Provide the (X, Y) coordinate of the cell's center where the given text is located.  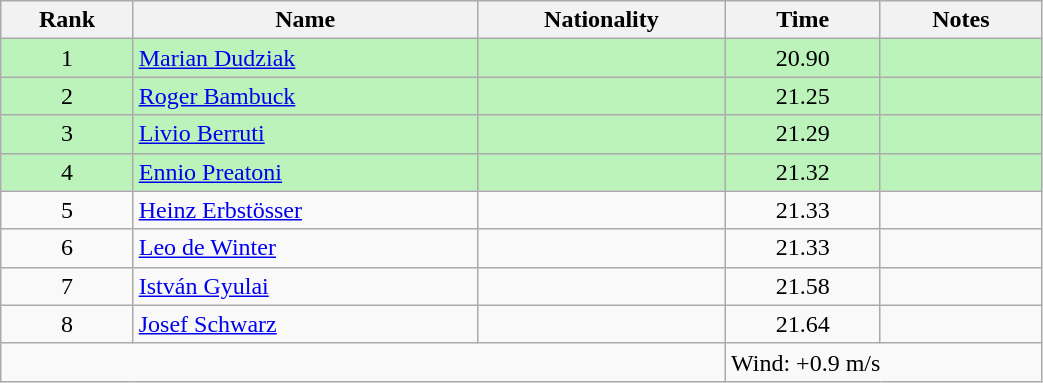
21.32 (803, 172)
6 (67, 248)
7 (67, 286)
Rank (67, 20)
4 (67, 172)
István Gyulai (305, 286)
Ennio Preatoni (305, 172)
21.25 (803, 96)
3 (67, 134)
Time (803, 20)
Marian Dudziak (305, 58)
2 (67, 96)
Josef Schwarz (305, 324)
21.29 (803, 134)
Heinz Erbstösser (305, 210)
Livio Berruti (305, 134)
Leo de Winter (305, 248)
20.90 (803, 58)
8 (67, 324)
Wind: +0.9 m/s (884, 362)
Roger Bambuck (305, 96)
Notes (961, 20)
5 (67, 210)
Nationality (601, 20)
Name (305, 20)
1 (67, 58)
21.58 (803, 286)
21.64 (803, 324)
